Return [x, y] of the center of cell containing provided text 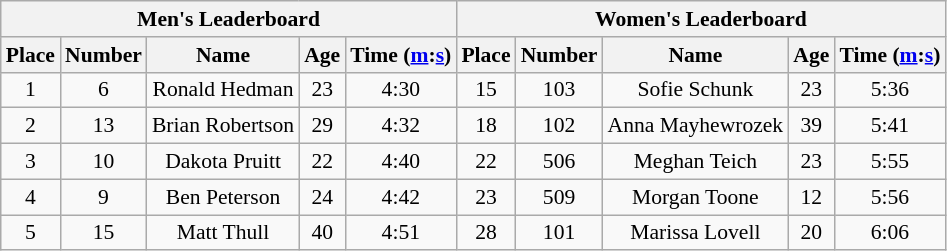
4 [30, 197]
4:42 [400, 197]
4:40 [400, 162]
Sofie Schunk [695, 90]
Women's Leaderboard [700, 19]
5:41 [890, 126]
24 [322, 197]
103 [560, 90]
28 [486, 233]
Morgan Toone [695, 197]
102 [560, 126]
Ronald Hedman [223, 90]
5:56 [890, 197]
101 [560, 233]
506 [560, 162]
5 [30, 233]
Men's Leaderboard [229, 19]
4:51 [400, 233]
Matt Thull [223, 233]
509 [560, 197]
18 [486, 126]
6 [104, 90]
6:06 [890, 233]
20 [811, 233]
39 [811, 126]
5:36 [890, 90]
12 [811, 197]
1 [30, 90]
4:30 [400, 90]
Marissa Lovell [695, 233]
10 [104, 162]
Meghan Teich [695, 162]
Anna Mayhewrozek [695, 126]
Ben Peterson [223, 197]
3 [30, 162]
2 [30, 126]
4:32 [400, 126]
9 [104, 197]
29 [322, 126]
13 [104, 126]
5:55 [890, 162]
Dakota Pruitt [223, 162]
40 [322, 233]
Brian Robertson [223, 126]
